Identify which cell holds the provided text, then report its (X, Y) central coordinate. 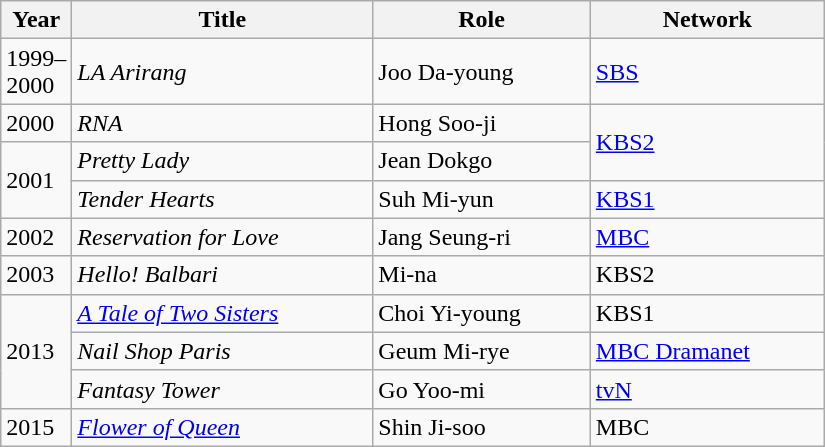
Year (36, 20)
Geum Mi-rye (482, 351)
Tender Hearts (222, 199)
Pretty Lady (222, 161)
2013 (36, 351)
Jean Dokgo (482, 161)
A Tale of Two Sisters (222, 313)
SBS (707, 72)
2001 (36, 180)
2015 (36, 427)
1999–2000 (36, 72)
2002 (36, 237)
Reservation for Love (222, 237)
Nail Shop Paris (222, 351)
Fantasy Tower (222, 389)
Role (482, 20)
Joo Da-young (482, 72)
LA Arirang (222, 72)
Go Yoo-mi (482, 389)
Suh Mi-yun (482, 199)
Jang Seung-ri (482, 237)
tvN (707, 389)
RNA (222, 123)
2000 (36, 123)
Shin Ji-soo (482, 427)
Network (707, 20)
Title (222, 20)
Mi-na (482, 275)
Choi Yi-young (482, 313)
Hong Soo-ji (482, 123)
2003 (36, 275)
Flower of Queen (222, 427)
Hello! Balbari (222, 275)
MBC Dramanet (707, 351)
